Search for the cell housing the specified text and yield its [x, y] center coordinate. 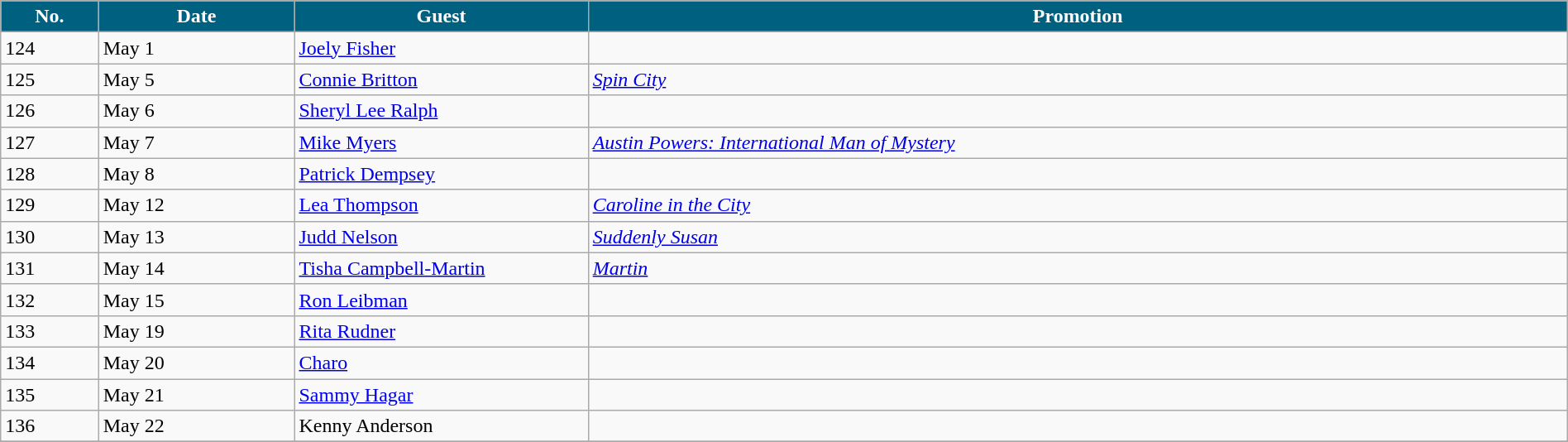
126 [50, 111]
May 7 [197, 142]
124 [50, 48]
Martin [1078, 268]
May 12 [197, 205]
128 [50, 174]
Tisha Campbell-Martin [442, 268]
May 5 [197, 79]
No. [50, 17]
Suddenly Susan [1078, 237]
May 22 [197, 426]
May 6 [197, 111]
May 14 [197, 268]
Connie Britton [442, 79]
Sammy Hagar [442, 395]
Judd Nelson [442, 237]
May 20 [197, 363]
132 [50, 300]
Promotion [1078, 17]
134 [50, 363]
Charo [442, 363]
135 [50, 395]
127 [50, 142]
Lea Thompson [442, 205]
Kenny Anderson [442, 426]
130 [50, 237]
125 [50, 79]
May 21 [197, 395]
Spin City [1078, 79]
Date [197, 17]
Rita Rudner [442, 331]
Guest [442, 17]
Caroline in the City [1078, 205]
129 [50, 205]
Sheryl Lee Ralph [442, 111]
Joely Fisher [442, 48]
Patrick Dempsey [442, 174]
May 13 [197, 237]
May 8 [197, 174]
133 [50, 331]
May 15 [197, 300]
May 19 [197, 331]
May 1 [197, 48]
131 [50, 268]
136 [50, 426]
Mike Myers [442, 142]
Ron Leibman [442, 300]
Austin Powers: International Man of Mystery [1078, 142]
